Locate the cell with the specified text and output its (X, Y) center coordinate. 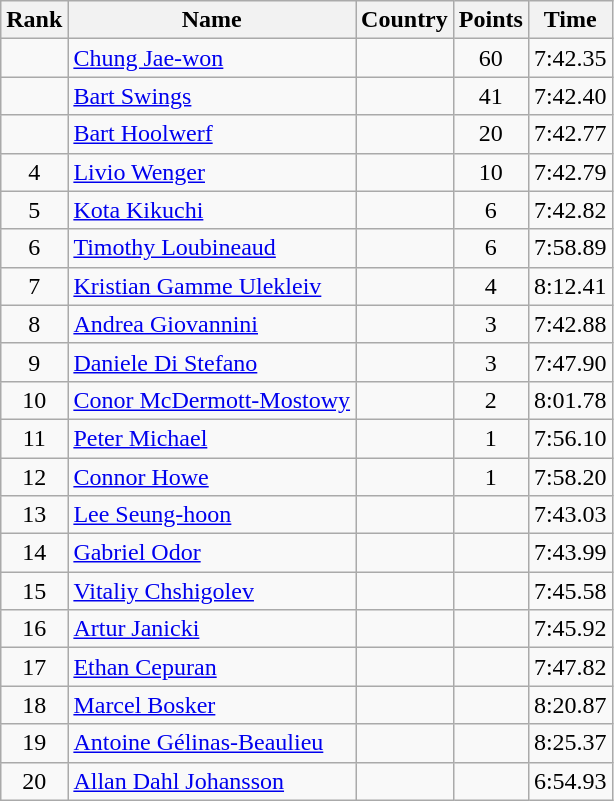
7 (34, 286)
Kristian Gamme Ulekleiv (212, 286)
7:56.10 (570, 438)
7:43.99 (570, 553)
Marcel Bosker (212, 705)
15 (34, 591)
7:42.82 (570, 210)
8:12.41 (570, 286)
41 (490, 96)
6:54.93 (570, 781)
Connor Howe (212, 477)
Time (570, 20)
7:43.03 (570, 515)
8:25.37 (570, 743)
Conor McDermott-Mostowy (212, 400)
Lee Seung-hoon (212, 515)
Points (490, 20)
Andrea Giovannini (212, 324)
7:47.90 (570, 362)
Livio Wenger (212, 172)
7:42.88 (570, 324)
Artur Janicki (212, 629)
Peter Michael (212, 438)
Bart Swings (212, 96)
Kota Kikuchi (212, 210)
19 (34, 743)
Antoine Gélinas-Beaulieu (212, 743)
13 (34, 515)
Name (212, 20)
8:20.87 (570, 705)
Bart Hoolwerf (212, 134)
7:47.82 (570, 667)
Vitaliy Chshigolev (212, 591)
7:58.89 (570, 248)
11 (34, 438)
Daniele Di Stefano (212, 362)
7:42.40 (570, 96)
17 (34, 667)
Gabriel Odor (212, 553)
7:42.77 (570, 134)
Timothy Loubineaud (212, 248)
16 (34, 629)
Country (405, 20)
5 (34, 210)
9 (34, 362)
18 (34, 705)
2 (490, 400)
7:42.35 (570, 58)
7:45.58 (570, 591)
60 (490, 58)
8:01.78 (570, 400)
Chung Jae-won (212, 58)
Ethan Cepuran (212, 667)
7:42.79 (570, 172)
7:58.20 (570, 477)
7:45.92 (570, 629)
Rank (34, 20)
Allan Dahl Johansson (212, 781)
14 (34, 553)
8 (34, 324)
12 (34, 477)
